Return (X, Y) of the center of cell containing provided text 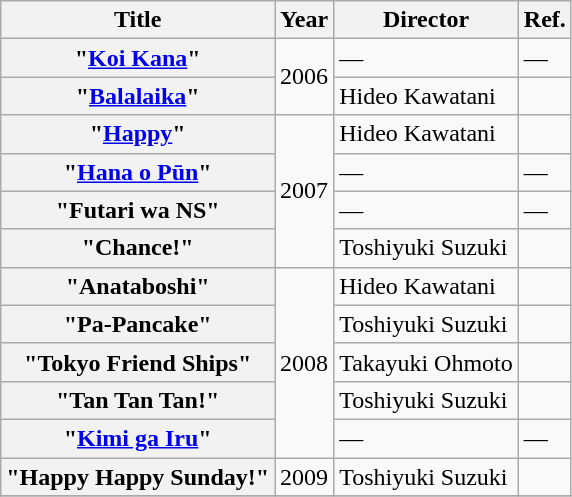
"Balalaika" (138, 96)
Takayuki Ohmoto (426, 362)
Year (304, 20)
2007 (304, 191)
2009 (304, 477)
"Anataboshi" (138, 286)
"Hana o Pūn" (138, 172)
"Pa-Pancake" (138, 324)
Title (138, 20)
"Futari wa NS" (138, 210)
"Koi Kana" (138, 58)
Director (426, 20)
"Tan Tan Tan!" (138, 400)
"Chance!" (138, 248)
"Happy" (138, 134)
"Happy Happy Sunday!" (138, 477)
2008 (304, 362)
Ref. (544, 20)
"Kimi ga Iru" (138, 438)
2006 (304, 77)
"Tokyo Friend Ships" (138, 362)
